Detect which cell encompasses the target text, then output its [x, y] center coordinate. 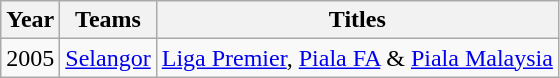
Selangor [108, 58]
2005 [30, 58]
Teams [108, 20]
Titles [357, 20]
Year [30, 20]
Liga Premier, Piala FA & Piala Malaysia [357, 58]
